Identify which cell holds the provided text, then report its [X, Y] central coordinate. 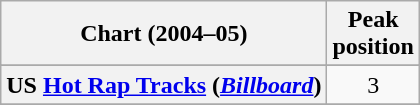
Chart (2004–05) [164, 34]
Peak position [373, 34]
US Hot Rap Tracks (Billboard) [164, 85]
3 [373, 85]
